Identify which cell holds the provided text, then report its [x, y] central coordinate. 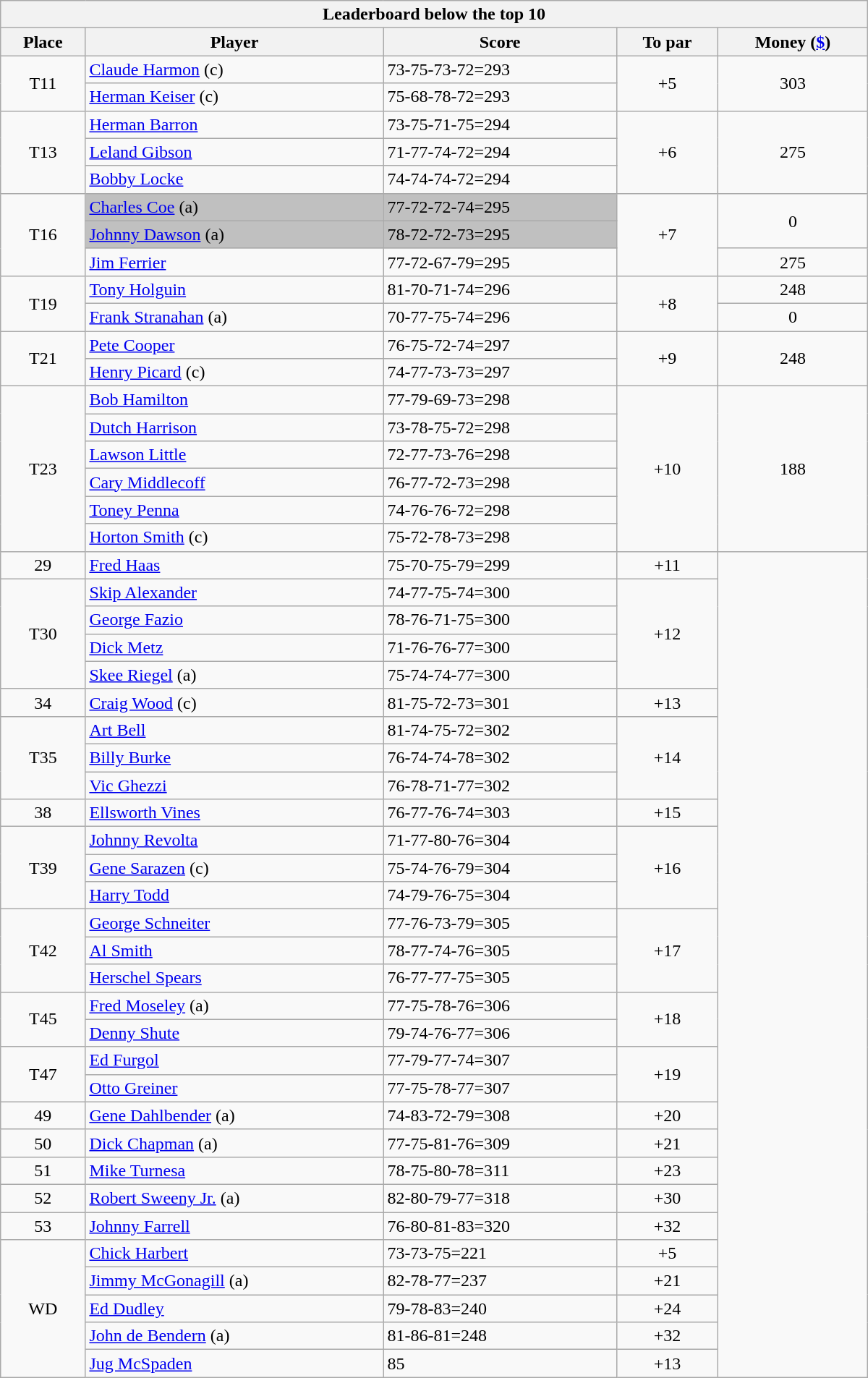
Craig Wood (c) [234, 702]
+11 [667, 565]
Bobby Locke [234, 179]
73-78-75-72=298 [500, 428]
T11 [43, 83]
77-79-69-73=298 [500, 400]
Jug McSpaden [234, 1364]
76-74-74-78=302 [500, 757]
303 [793, 83]
Jim Ferrier [234, 262]
Money ($) [793, 42]
49 [43, 1115]
71-76-76-77=300 [500, 647]
78-75-80-78=311 [500, 1170]
52 [43, 1198]
74-76-76-72=298 [500, 510]
50 [43, 1143]
WD [43, 1309]
Herman Barron [234, 124]
Al Smith [234, 950]
+18 [667, 1019]
+7 [667, 234]
77-72-72-74=295 [500, 207]
79-78-83=240 [500, 1309]
Mike Turnesa [234, 1170]
53 [43, 1226]
81-86-81=248 [500, 1336]
77-72-67-79=295 [500, 262]
+8 [667, 303]
T21 [43, 359]
George Fazio [234, 620]
Ed Dudley [234, 1309]
Skip Alexander [234, 592]
82-80-79-77=318 [500, 1198]
Vic Ghezzi [234, 785]
Otto Greiner [234, 1088]
74-79-76-75=304 [500, 896]
Pete Cooper [234, 345]
Skee Riegel (a) [234, 675]
Dick Metz [234, 647]
73-75-73-72=293 [500, 69]
81-74-75-72=302 [500, 730]
To par [667, 42]
+9 [667, 359]
73-75-71-75=294 [500, 124]
Horton Smith (c) [234, 537]
Place [43, 42]
77-75-78-76=306 [500, 1005]
76-77-72-73=298 [500, 482]
Toney Penna [234, 510]
T13 [43, 152]
T42 [43, 950]
Billy Burke [234, 757]
51 [43, 1170]
Bob Hamilton [234, 400]
Ed Furgol [234, 1060]
71-77-80-76=304 [500, 841]
77-75-81-76=309 [500, 1143]
Fred Moseley (a) [234, 1005]
75-74-76-79=304 [500, 868]
Cary Middlecoff [234, 482]
77-75-78-77=307 [500, 1088]
38 [43, 813]
Score [500, 42]
+15 [667, 813]
76-77-77-75=305 [500, 978]
Leaderboard below the top 10 [434, 14]
78-76-71-75=300 [500, 620]
74-83-72-79=308 [500, 1115]
188 [793, 469]
Gene Sarazen (c) [234, 868]
Claude Harmon (c) [234, 69]
Johnny Farrell [234, 1226]
Ellsworth Vines [234, 813]
76-78-71-77=302 [500, 785]
74-77-73-73=297 [500, 373]
Johnny Revolta [234, 841]
77-79-77-74=307 [500, 1060]
Harry Todd [234, 896]
75-68-78-72=293 [500, 97]
85 [500, 1364]
71-77-74-72=294 [500, 152]
Player [234, 42]
Fred Haas [234, 565]
Frank Stranahan (a) [234, 317]
T19 [43, 303]
81-75-72-73=301 [500, 702]
George Schneiter [234, 923]
+17 [667, 950]
Denny Shute [234, 1033]
+12 [667, 634]
73-73-75=221 [500, 1254]
76-75-72-74=297 [500, 345]
77-76-73-79=305 [500, 923]
76-77-76-74=303 [500, 813]
+23 [667, 1170]
72-77-73-76=298 [500, 455]
82-78-77=237 [500, 1281]
Herman Keiser (c) [234, 97]
70-77-75-74=296 [500, 317]
Henry Picard (c) [234, 373]
Herschel Spears [234, 978]
+14 [667, 757]
+6 [667, 152]
Johnny Dawson (a) [234, 234]
76-80-81-83=320 [500, 1226]
T47 [43, 1074]
79-74-76-77=306 [500, 1033]
Leland Gibson [234, 152]
34 [43, 702]
Art Bell [234, 730]
Robert Sweeny Jr. (a) [234, 1198]
Tony Holguin [234, 289]
78-77-74-76=305 [500, 950]
Gene Dahlbender (a) [234, 1115]
Charles Coe (a) [234, 207]
74-77-75-74=300 [500, 592]
+24 [667, 1309]
Dick Chapman (a) [234, 1143]
T35 [43, 757]
T16 [43, 234]
+30 [667, 1198]
Chick Harbert [234, 1254]
74-74-74-72=294 [500, 179]
+19 [667, 1074]
T30 [43, 634]
+16 [667, 868]
81-70-71-74=296 [500, 289]
75-70-75-79=299 [500, 565]
T23 [43, 469]
Lawson Little [234, 455]
+10 [667, 469]
John de Bendern (a) [234, 1336]
T45 [43, 1019]
Jimmy McGonagill (a) [234, 1281]
75-74-74-77=300 [500, 675]
29 [43, 565]
Dutch Harrison [234, 428]
75-72-78-73=298 [500, 537]
+20 [667, 1115]
78-72-72-73=295 [500, 234]
T39 [43, 868]
